Extract the (x, y) coordinate from the center of the cell holding the provided text.  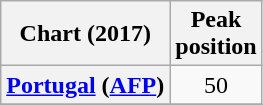
Chart (2017) (86, 34)
50 (216, 85)
Peakposition (216, 34)
Portugal (AFP) (86, 85)
